Return [x, y] of the center of cell containing provided text 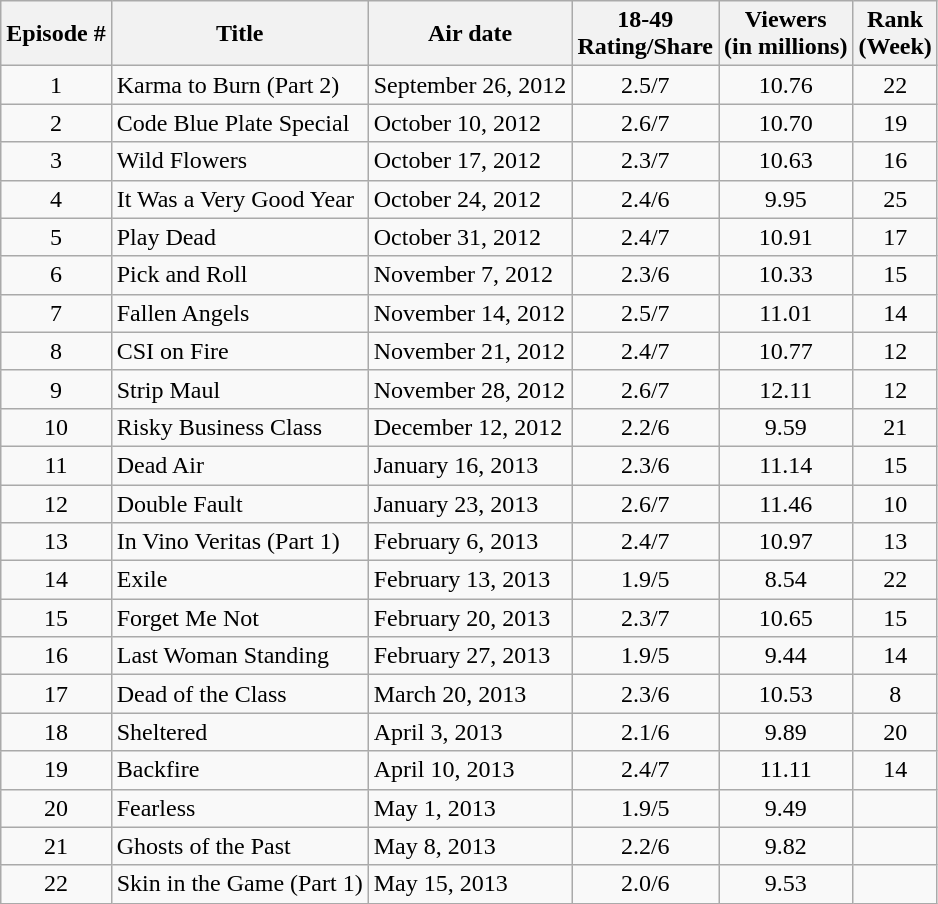
8.54 [786, 580]
Last Woman Standing [240, 656]
9.82 [786, 846]
9.53 [786, 884]
November 14, 2012 [470, 313]
November 21, 2012 [470, 351]
December 12, 2012 [470, 427]
18-49Rating/Share [646, 34]
January 16, 2013 [470, 465]
9 [56, 389]
2.0/6 [646, 884]
October 31, 2012 [470, 237]
Sheltered [240, 732]
Fallen Angels [240, 313]
10.70 [786, 123]
6 [56, 275]
2 [56, 123]
Rank(Week) [895, 34]
October 17, 2012 [470, 161]
Play Dead [240, 237]
11.11 [786, 770]
It Was a Very Good Year [240, 199]
Fearless [240, 808]
11 [56, 465]
April 3, 2013 [470, 732]
Backfire [240, 770]
Viewers(in millions) [786, 34]
9.44 [786, 656]
9.59 [786, 427]
25 [895, 199]
4 [56, 199]
3 [56, 161]
Pick and Roll [240, 275]
10.63 [786, 161]
18 [56, 732]
Forget Me Not [240, 618]
January 23, 2013 [470, 503]
Dead of the Class [240, 694]
1 [56, 85]
Double Fault [240, 503]
10.65 [786, 618]
November 7, 2012 [470, 275]
5 [56, 237]
9.89 [786, 732]
10.33 [786, 275]
2.4/6 [646, 199]
Skin in the Game (Part 1) [240, 884]
10.53 [786, 694]
April 10, 2013 [470, 770]
May 8, 2013 [470, 846]
10.77 [786, 351]
May 1, 2013 [470, 808]
Risky Business Class [240, 427]
Exile [240, 580]
October 10, 2012 [470, 123]
Code Blue Plate Special [240, 123]
10.76 [786, 85]
Episode # [56, 34]
February 13, 2013 [470, 580]
9.95 [786, 199]
10.97 [786, 542]
February 27, 2013 [470, 656]
9.49 [786, 808]
Title [240, 34]
February 20, 2013 [470, 618]
February 6, 2013 [470, 542]
May 15, 2013 [470, 884]
CSI on Fire [240, 351]
Strip Maul [240, 389]
11.14 [786, 465]
Karma to Burn (Part 2) [240, 85]
October 24, 2012 [470, 199]
11.01 [786, 313]
2.1/6 [646, 732]
September 26, 2012 [470, 85]
November 28, 2012 [470, 389]
10.91 [786, 237]
March 20, 2013 [470, 694]
Ghosts of the Past [240, 846]
Dead Air [240, 465]
Air date [470, 34]
In Vino Veritas (Part 1) [240, 542]
Wild Flowers [240, 161]
12.11 [786, 389]
11.46 [786, 503]
7 [56, 313]
